Provide the [X, Y] coordinate of the cell's center where the given text is located.  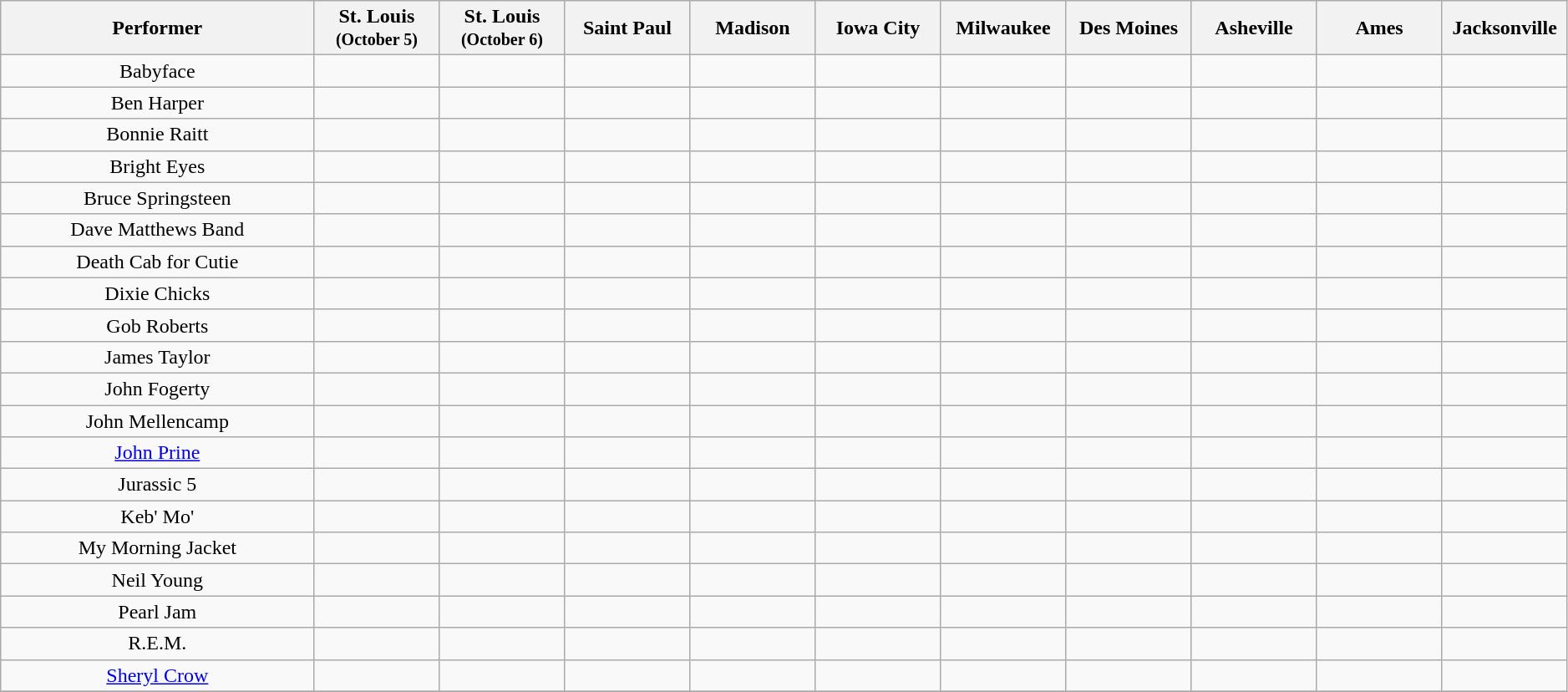
R.E.M. [157, 644]
Ames [1379, 28]
Jacksonville [1505, 28]
St. Louis (October 5) [377, 28]
Saint Paul [627, 28]
Iowa City [878, 28]
Dave Matthews Band [157, 230]
Keb' Mo' [157, 516]
St. Louis (October 6) [502, 28]
Jurassic 5 [157, 485]
Dixie Chicks [157, 293]
John Fogerty [157, 389]
Death Cab for Cutie [157, 262]
John Prine [157, 453]
Bright Eyes [157, 166]
Asheville [1254, 28]
Sheryl Crow [157, 675]
Milwaukee [1003, 28]
Ben Harper [157, 103]
Pearl Jam [157, 612]
James Taylor [157, 357]
Madison [753, 28]
Bonnie Raitt [157, 135]
John Mellencamp [157, 420]
Gob Roberts [157, 325]
Babyface [157, 71]
Neil Young [157, 580]
My Morning Jacket [157, 548]
Bruce Springsteen [157, 198]
Des Moines [1129, 28]
Performer [157, 28]
